For the text-containing cell, return its midpoint in [x, y] coordinate format. 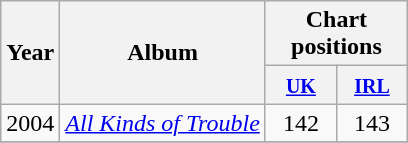
142 [300, 123]
Chart positions [336, 34]
2004 [30, 123]
All Kinds of Trouble [163, 123]
143 [372, 123]
Year [30, 52]
IRL [372, 85]
Album [163, 52]
UK [300, 85]
